Determine the [X, Y] coordinate at the center of the cell enclosing the given text.  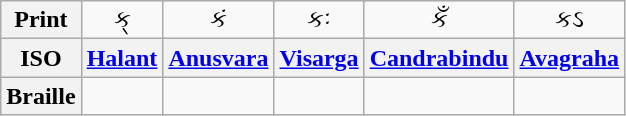
કઃ [319, 20]
કઽ [570, 20]
Print [41, 20]
ISO [41, 58]
Avagraha [570, 58]
કઁ [439, 20]
Visarga [319, 58]
ક્ [122, 20]
Candrabindu [439, 58]
Braille [41, 96]
Anusvara [218, 58]
કં [218, 20]
Halant [122, 58]
